Return the (x, y) coordinate for the center point of the cell that contains the specified text.  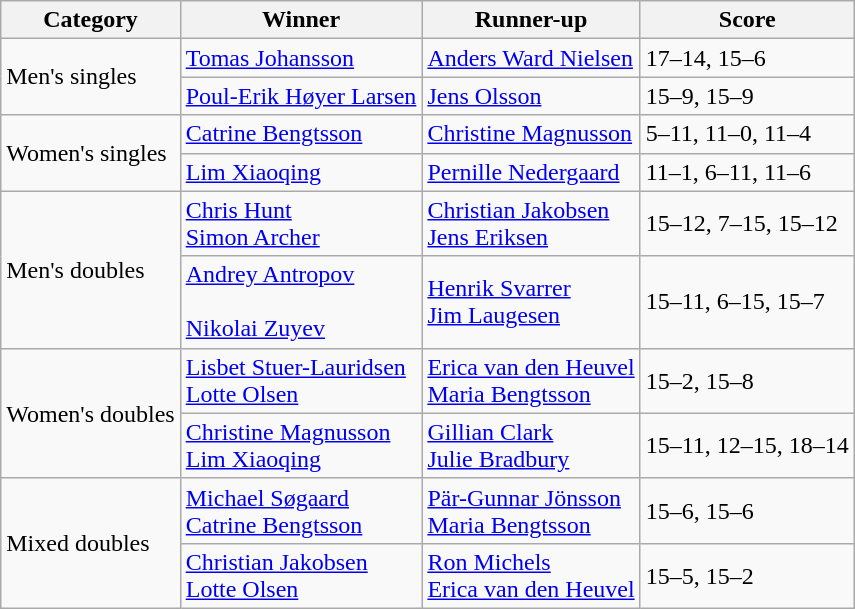
Poul-Erik Høyer Larsen (301, 96)
Henrik Svarrer Jim Laugesen (531, 302)
Lim Xiaoqing (301, 172)
15–9, 15–9 (747, 96)
Tomas Johansson (301, 58)
Christian Jakobsen Jens Eriksen (531, 224)
Christine Magnusson Lim Xiaoqing (301, 446)
Men's singles (90, 77)
5–11, 11–0, 11–4 (747, 134)
Lisbet Stuer-Lauridsen Lotte Olsen (301, 380)
Score (747, 20)
15–5, 15–2 (747, 576)
Gillian Clark Julie Bradbury (531, 446)
Catrine Bengtsson (301, 134)
Anders Ward Nielsen (531, 58)
Erica van den Heuvel Maria Bengtsson (531, 380)
Ron Michels Erica van den Heuvel (531, 576)
Christian Jakobsen Lotte Olsen (301, 576)
Chris Hunt Simon Archer (301, 224)
15–2, 15–8 (747, 380)
15–12, 7–15, 15–12 (747, 224)
Men's doubles (90, 270)
15–11, 12–15, 18–14 (747, 446)
Michael Søgaard Catrine Bengtsson (301, 510)
Women's doubles (90, 413)
15–6, 15–6 (747, 510)
Category (90, 20)
Pernille Nedergaard (531, 172)
Winner (301, 20)
Andrey Antropov Nikolai Zuyev (301, 302)
Pär-Gunnar Jönsson Maria Bengtsson (531, 510)
Women's singles (90, 153)
Runner-up (531, 20)
Jens Olsson (531, 96)
17–14, 15–6 (747, 58)
15–11, 6–15, 15–7 (747, 302)
11–1, 6–11, 11–6 (747, 172)
Mixed doubles (90, 543)
Christine Magnusson (531, 134)
